Return the [x, y] coordinate for the center point of the cell that contains the specified text.  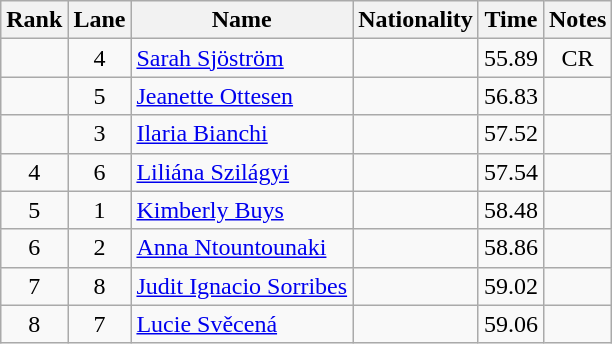
Liliána Szilágyi [242, 172]
56.83 [510, 96]
58.86 [510, 248]
57.54 [510, 172]
Time [510, 20]
59.02 [510, 286]
Name [242, 20]
59.06 [510, 324]
55.89 [510, 58]
Judit Ignacio Sorribes [242, 286]
2 [100, 248]
Rank [34, 20]
Lucie Svěcená [242, 324]
Kimberly Buys [242, 210]
CR [577, 58]
Ilaria Bianchi [242, 134]
Anna Ntountounaki [242, 248]
1 [100, 210]
Nationality [416, 20]
3 [100, 134]
57.52 [510, 134]
Lane [100, 20]
Notes [577, 20]
Jeanette Ottesen [242, 96]
58.48 [510, 210]
Sarah Sjöström [242, 58]
